Identify which cell holds the provided text, then report its (x, y) central coordinate. 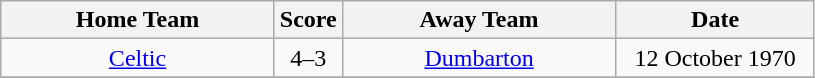
Celtic (138, 58)
4–3 (308, 58)
Score (308, 20)
Away Team (479, 20)
Date (716, 20)
12 October 1970 (716, 58)
Home Team (138, 20)
Dumbarton (479, 58)
